Pinpoint the cell where the given text exists, returning its [X, Y] midpoint coordinate. 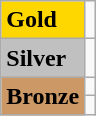
Silver [43, 58]
Bronze [43, 96]
Gold [43, 20]
